Output the [X, Y] coordinate of the center of the cell containing the given text.  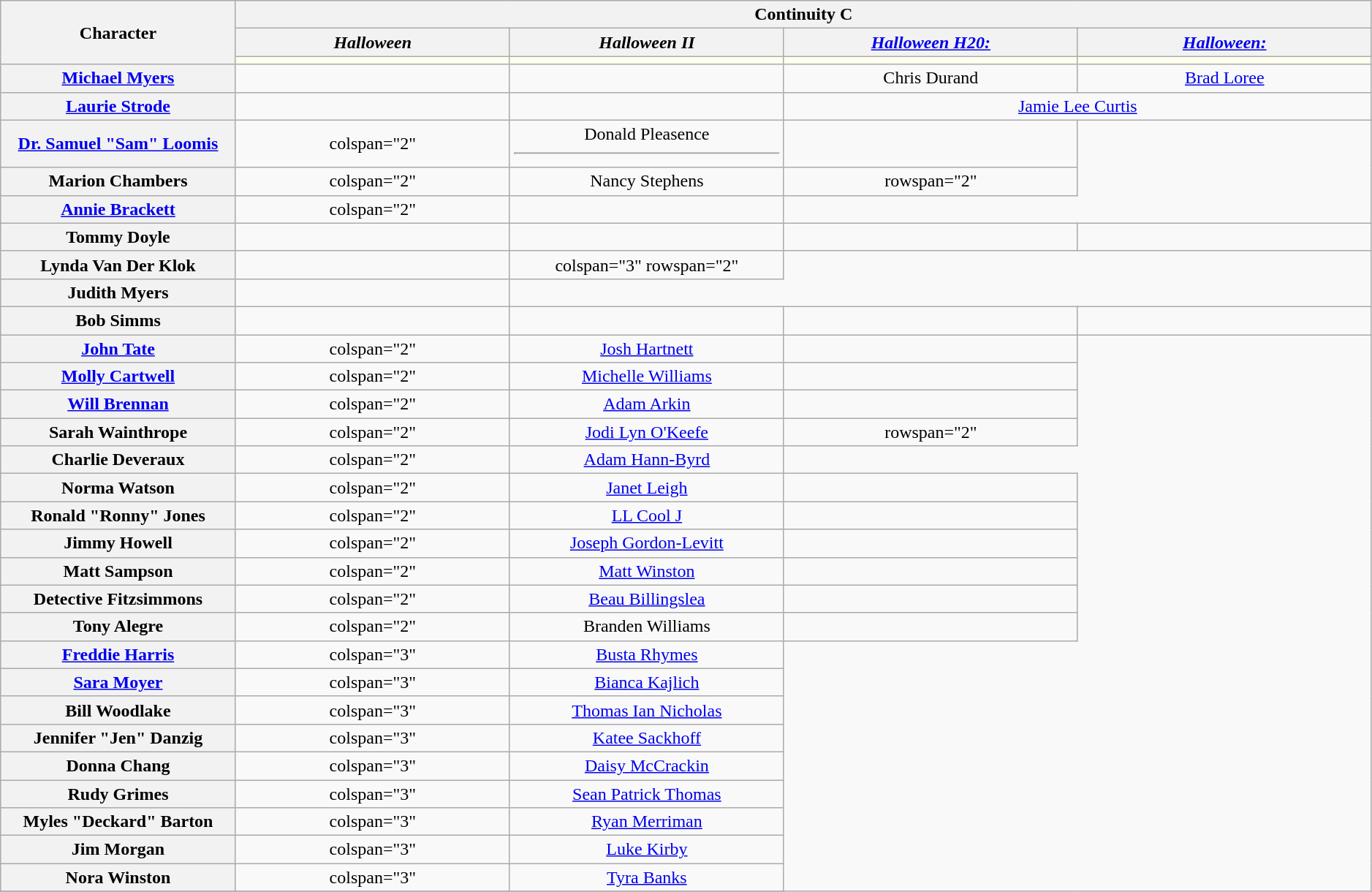
Ronald "Ronny" Jones [118, 515]
Luke Kirby [646, 850]
Bill Woodlake [118, 710]
Branden Williams [646, 627]
LL Cool J [646, 515]
Chris Durand [931, 78]
Laurie Strode [118, 106]
Sara Moyer [118, 682]
Myles "Deckard" Barton [118, 822]
Molly Cartwell [118, 377]
Jim Morgan [118, 850]
Adam Hann-Byrd [646, 460]
Freddie Harris [118, 654]
Jodi Lyn O'Keefe [646, 432]
Thomas Ian Nicholas [646, 710]
Nancy Stephens [646, 181]
Michelle Williams [646, 377]
Brad Loree [1224, 78]
Adam Arkin [646, 404]
Charlie Deveraux [118, 460]
Nora Winston [118, 877]
Tony Alegre [118, 627]
Judith Myers [118, 292]
John Tate [118, 349]
Katee Sackhoff [646, 738]
Daisy McCrackin [646, 766]
Halloween H20: [931, 42]
Marion Chambers [118, 181]
Jamie Lee Curtis [1077, 106]
Norma Watson [118, 488]
Matt Winston [646, 571]
Tommy Doyle [118, 237]
Will Brennan [118, 404]
colspan="3" rowspan="2" [646, 265]
Beau Billingslea [646, 599]
Busta Rhymes [646, 654]
Donna Chang [118, 766]
Donald Pleasence [646, 143]
Sarah Wainthrope [118, 432]
Halloween: [1224, 42]
Bob Simms [118, 320]
Detective Fitzsimmons [118, 599]
Character [118, 32]
Annie Brackett [118, 209]
Halloween II [646, 42]
Janet Leigh [646, 488]
Ryan Merriman [646, 822]
Jimmy Howell [118, 543]
Dr. Samuel "Sam" Loomis [118, 143]
Michael Myers [118, 78]
Jennifer "Jen" Danzig [118, 738]
Sean Patrick Thomas [646, 793]
Lynda Van Der Klok [118, 265]
Joseph Gordon-Levitt [646, 543]
Halloween [373, 42]
Rudy Grimes [118, 793]
Bianca Kajlich [646, 682]
Continuity C [803, 15]
Josh Hartnett [646, 349]
Tyra Banks [646, 877]
Matt Sampson [118, 571]
